Identify which cell holds the provided text, then report its [X, Y] central coordinate. 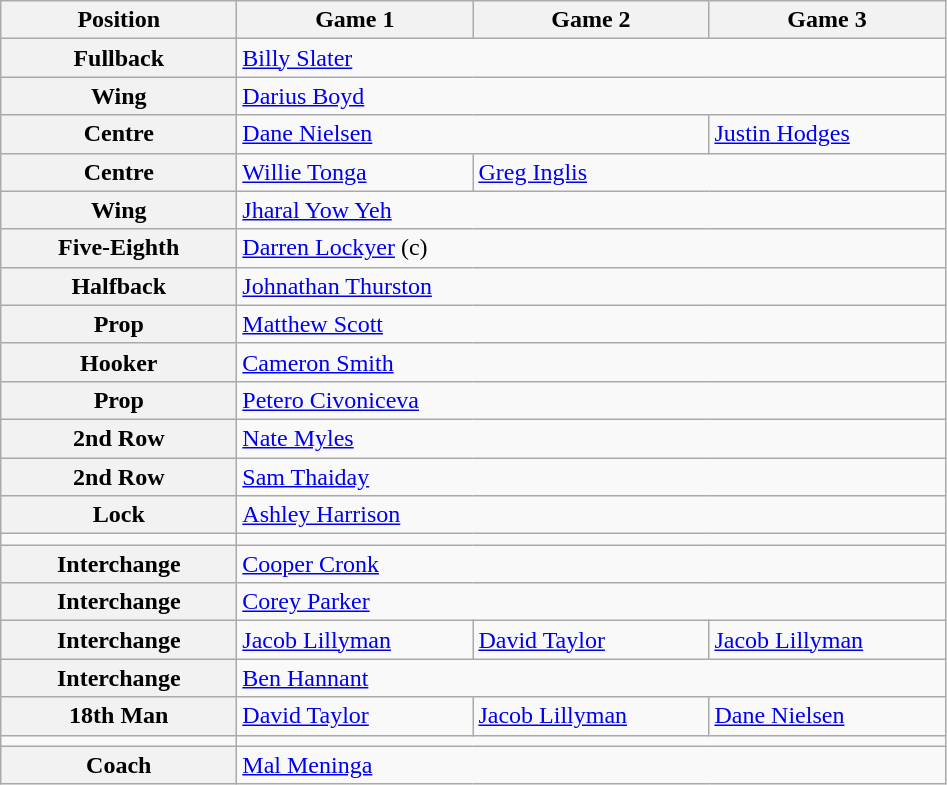
Fullback [119, 58]
Darren Lockyer (c) [591, 248]
Coach [119, 765]
Hooker [119, 362]
Game 3 [827, 20]
Corey Parker [591, 602]
Darius Boyd [591, 96]
Johnathan Thurston [591, 286]
Cameron Smith [591, 362]
Ben Hannant [591, 678]
Five-Eighth [119, 248]
Lock [119, 515]
Willie Tonga [355, 172]
Petero Civoniceva [591, 400]
18th Man [119, 716]
Jharal Yow Yeh [591, 210]
Nate Myles [591, 438]
Game 2 [591, 20]
Sam Thaiday [591, 477]
Justin Hodges [827, 134]
Game 1 [355, 20]
Halfback [119, 286]
Position [119, 20]
Ashley Harrison [591, 515]
Cooper Cronk [591, 564]
Mal Meninga [591, 765]
Billy Slater [591, 58]
Greg Inglis [709, 172]
Matthew Scott [591, 324]
